For the text-containing cell, return its midpoint in [x, y] coordinate format. 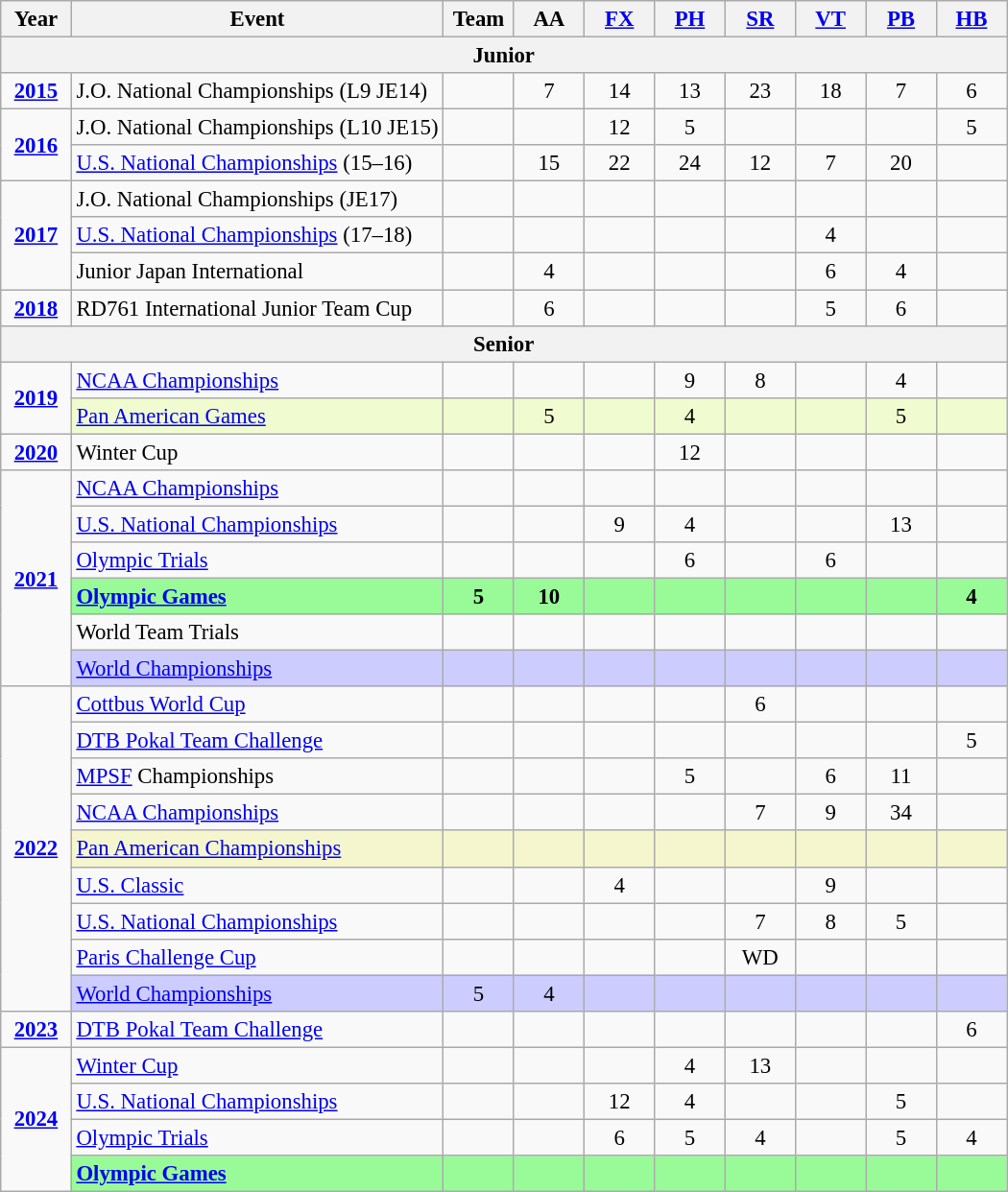
2021 [36, 579]
11 [900, 776]
Cottbus World Cup [257, 704]
AA [549, 19]
Junior [504, 56]
20 [900, 163]
J.O. National Championships (L9 JE14) [257, 91]
Year [36, 19]
Event [257, 19]
15 [549, 163]
J.O. National Championships (L10 JE15) [257, 128]
RD761 International Junior Team Cup [257, 308]
2020 [36, 452]
PH [689, 19]
2023 [36, 1030]
PB [900, 19]
SR [760, 19]
23 [760, 91]
24 [689, 163]
22 [620, 163]
Pan American Championships [257, 849]
J.O. National Championships (JE17) [257, 200]
2015 [36, 91]
U.S. Classic [257, 885]
U.S. National Championships (17–18) [257, 235]
18 [831, 91]
2017 [36, 236]
2016 [36, 146]
2022 [36, 848]
World Team Trials [257, 632]
Junior Japan International [257, 272]
Team [478, 19]
2024 [36, 1119]
14 [620, 91]
10 [549, 596]
HB [972, 19]
FX [620, 19]
WD [760, 957]
2019 [36, 397]
MPSF Championships [257, 776]
Pan American Games [257, 416]
Paris Challenge Cup [257, 957]
34 [900, 813]
2018 [36, 308]
U.S. National Championships (15–16) [257, 163]
VT [831, 19]
Senior [504, 344]
